Return (X, Y) of the center of cell containing provided text 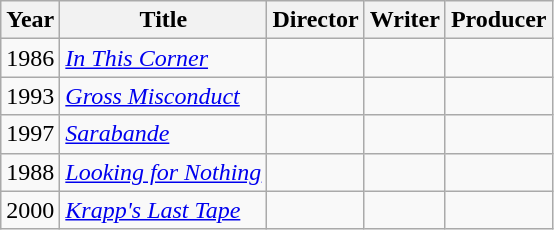
2000 (30, 210)
Sarabande (164, 134)
1988 (30, 172)
In This Corner (164, 58)
1993 (30, 96)
Writer (404, 20)
Year (30, 20)
1997 (30, 134)
1986 (30, 58)
Gross Misconduct (164, 96)
Krapp's Last Tape (164, 210)
Director (316, 20)
Producer (498, 20)
Looking for Nothing (164, 172)
Title (164, 20)
